Determine the (X, Y) coordinate at the center of the cell enclosing the given text.  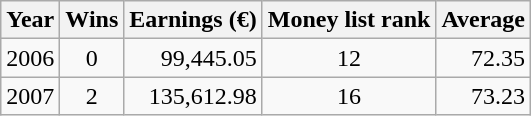
73.23 (484, 96)
Wins (92, 20)
12 (349, 58)
Money list rank (349, 20)
Earnings (€) (193, 20)
2006 (30, 58)
0 (92, 58)
Average (484, 20)
2007 (30, 96)
2 (92, 96)
16 (349, 96)
72.35 (484, 58)
135,612.98 (193, 96)
99,445.05 (193, 58)
Year (30, 20)
